Identify which cell holds the provided text, then report its (X, Y) central coordinate. 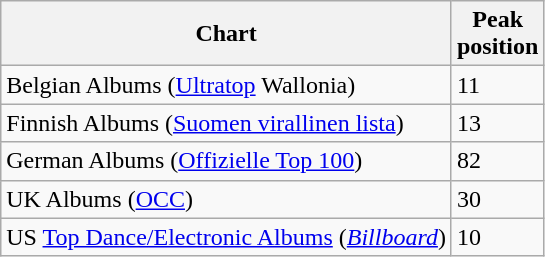
13 (497, 123)
Belgian Albums (Ultratop Wallonia) (226, 85)
11 (497, 85)
Finnish Albums (Suomen virallinen lista) (226, 123)
Peakposition (497, 34)
10 (497, 237)
German Albums (Offizielle Top 100) (226, 161)
UK Albums (OCC) (226, 199)
US Top Dance/Electronic Albums (Billboard) (226, 237)
82 (497, 161)
30 (497, 199)
Chart (226, 34)
